Capture the cell that displays the provided text and extract its (X, Y) central coordinate. 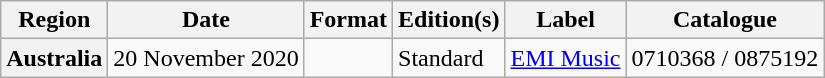
EMI Music (566, 58)
Australia (54, 58)
20 November 2020 (206, 58)
Region (54, 20)
Label (566, 20)
Standard (449, 58)
Date (206, 20)
0710368 / 0875192 (725, 58)
Edition(s) (449, 20)
Format (348, 20)
Catalogue (725, 20)
